For the text-containing cell, return its midpoint in [X, Y] coordinate format. 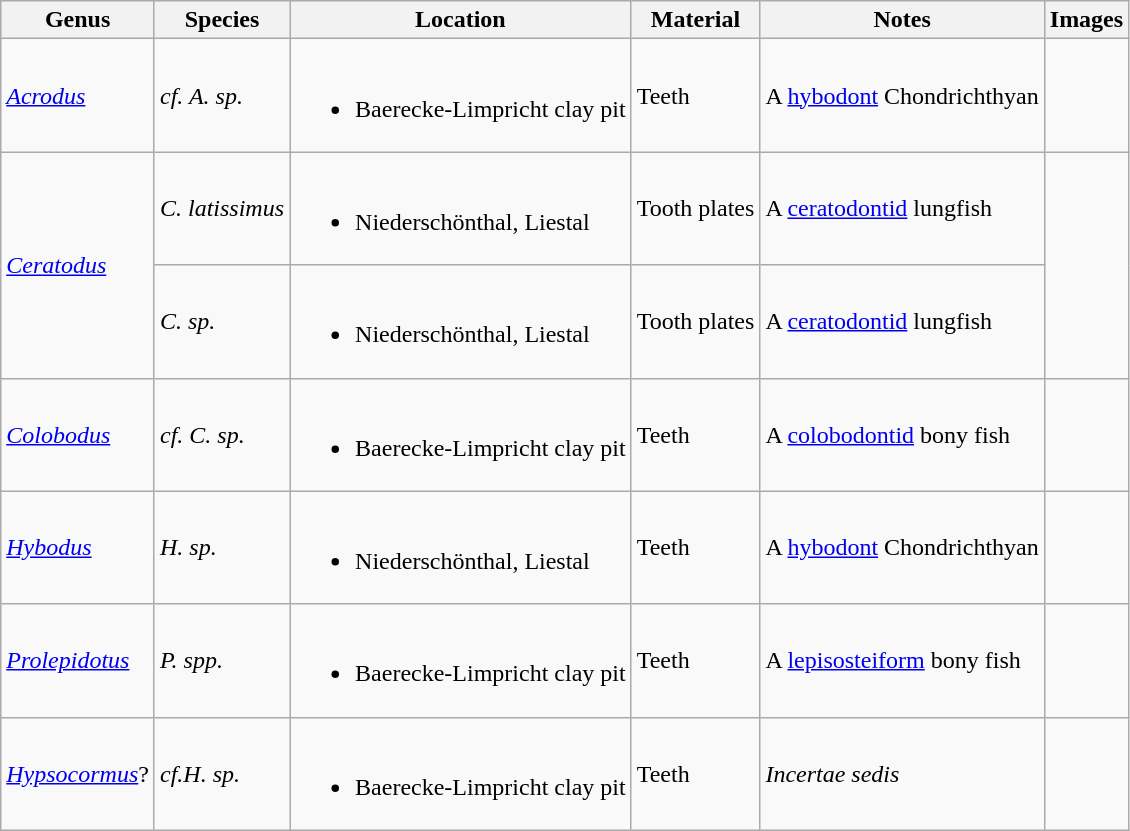
cf. A. sp. [222, 96]
Genus [78, 20]
Images [1086, 20]
Species [222, 20]
Ceratodus [78, 265]
A lepisosteiform bony fish [902, 660]
Notes [902, 20]
P. spp. [222, 660]
Prolepidotus [78, 660]
Incertae sedis [902, 774]
cf.H. sp. [222, 774]
A colobodontid bony fish [902, 434]
Hypsocormus? [78, 774]
H. sp. [222, 548]
cf. C. sp. [222, 434]
C. sp. [222, 322]
Location [461, 20]
Acrodus [78, 96]
C. latissimus [222, 208]
Material [696, 20]
Hybodus [78, 548]
Colobodus [78, 434]
